Return [X, Y] of the center of cell containing provided text 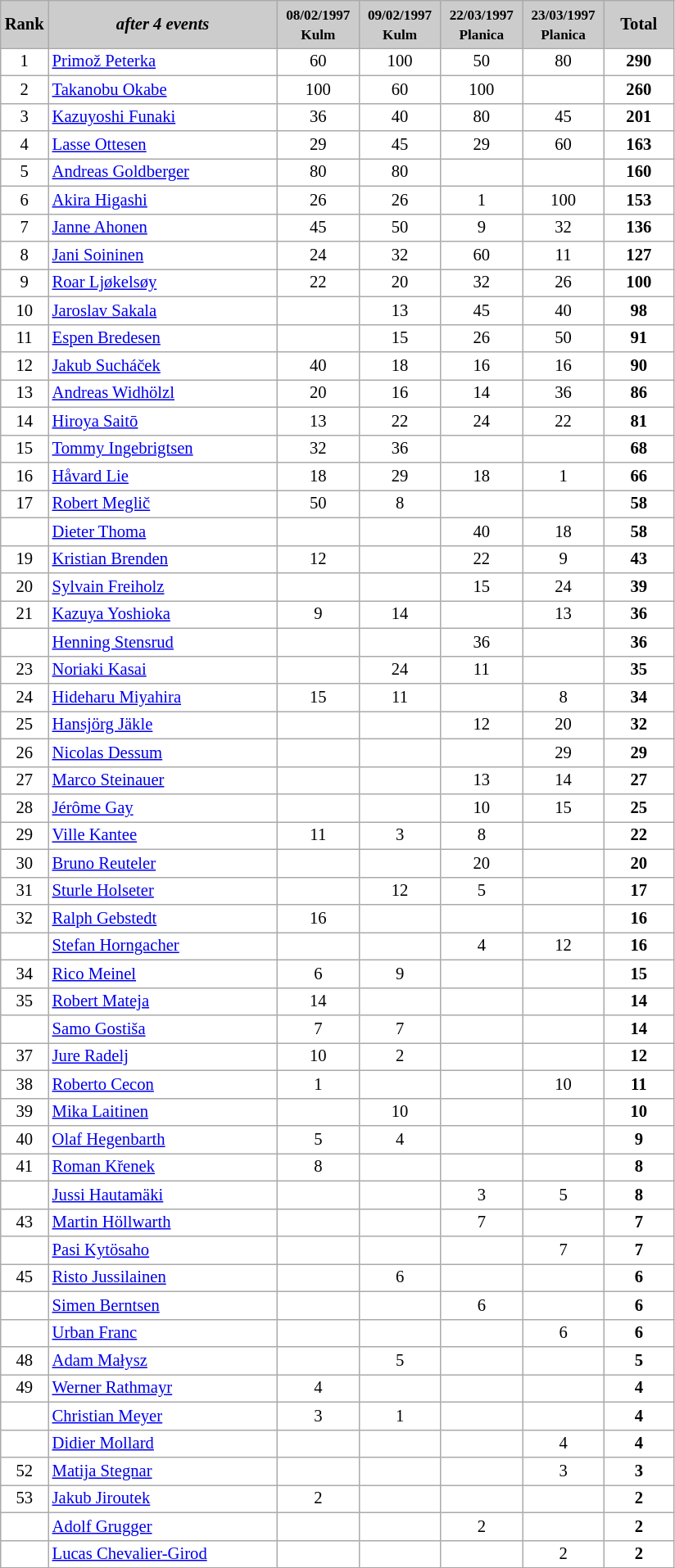
68 [639, 449]
Lucas Chevalier-Girod [163, 1554]
Jani Soininen [163, 255]
28 [25, 808]
30 [25, 863]
Janne Ahonen [163, 228]
23/03/1997Planica [564, 24]
260 [639, 89]
09/02/1997Kulm [400, 24]
Jure Radelj [163, 1056]
41 [25, 1167]
Urban Franc [163, 1333]
Roman Křenek [163, 1167]
48 [25, 1360]
Jussi Hautamäki [163, 1195]
Dieter Thoma [163, 531]
Robert Meglič [163, 504]
98 [639, 310]
53 [25, 1498]
21 [25, 614]
Jakub Jiroutek [163, 1498]
after 4 events [163, 24]
Stefan Horngacher [163, 946]
127 [639, 255]
Robert Mateja [163, 1001]
290 [639, 61]
Primož Peterka [163, 61]
49 [25, 1388]
Lasse Ottesen [163, 145]
Kazuyoshi Funaki [163, 117]
Rico Meinel [163, 974]
Takanobu Okabe [163, 89]
Didier Mollard [163, 1444]
Kazuya Yoshioka [163, 614]
08/02/1997Kulm [318, 24]
Ville Kantee [163, 835]
Pasi Kytösaho [163, 1250]
Mika Laitinen [163, 1112]
Jakub Sucháček [163, 366]
23 [25, 670]
Total [639, 24]
38 [25, 1084]
37 [25, 1056]
201 [639, 117]
Adolf Grugger [163, 1526]
Roberto Cecon [163, 1084]
163 [639, 145]
81 [639, 421]
160 [639, 172]
Andreas Widhölzl [163, 393]
Akira Higashi [163, 200]
66 [639, 476]
Sturle Holseter [163, 891]
Rank [25, 24]
Jaroslav Sakala [163, 310]
Hideharu Miyahira [163, 697]
Sylvain Freiholz [163, 587]
Marco Steinauer [163, 780]
153 [639, 200]
Tommy Ingebrigtsen [163, 449]
Nicolas Dessum [163, 752]
91 [639, 338]
Risto Jussilainen [163, 1277]
Bruno Reuteler [163, 863]
Noriaki Kasai [163, 670]
31 [25, 891]
Henning Stensrud [163, 642]
Jérôme Gay [163, 808]
22/03/1997Planica [482, 24]
Adam Małysz [163, 1360]
Hansjörg Jäkle [163, 725]
86 [639, 393]
Håvard Lie [163, 476]
Ralph Gebstedt [163, 918]
Olaf Hegenbarth [163, 1139]
136 [639, 228]
Christian Meyer [163, 1416]
Hiroya Saitō [163, 421]
Simen Berntsen [163, 1305]
Werner Rathmayr [163, 1388]
19 [25, 559]
90 [639, 366]
Espen Bredesen [163, 338]
52 [25, 1471]
Andreas Goldberger [163, 172]
Roar Ljøkelsøy [163, 282]
Martin Höllwarth [163, 1222]
Matija Stegnar [163, 1471]
Kristian Brenden [163, 559]
Samo Gostiša [163, 1029]
